Detect which cell encompasses the target text, then output its (x, y) center coordinate. 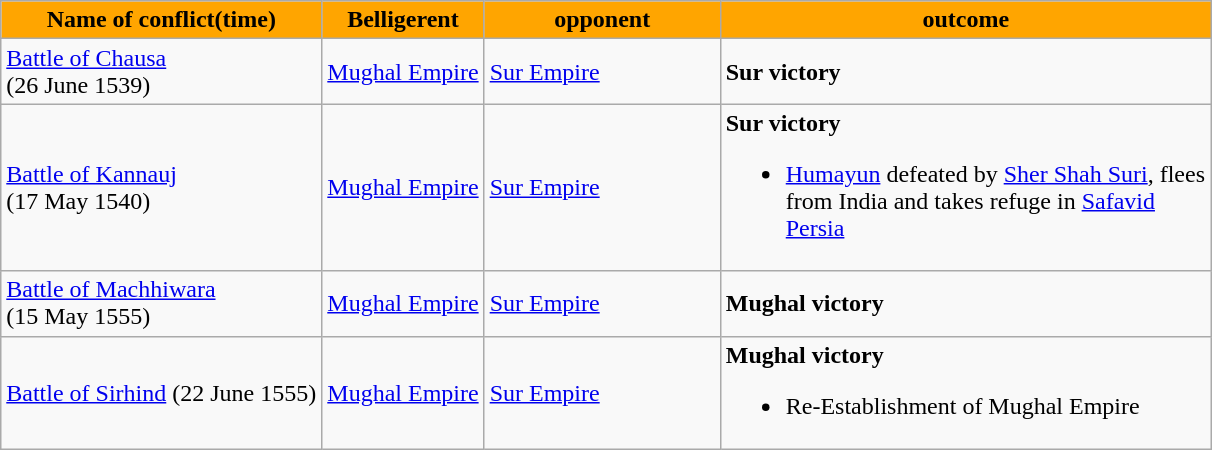
Mughal victory (966, 304)
Mughal victoryRe-Establishment of Mughal Empire (966, 392)
Battle of Sirhind (22 June 1555) (162, 392)
Name of conflict(time) (162, 20)
Sur victoryHumayun defeated by Sher Shah Suri, flees from India and takes refuge in Safavid Persia (966, 188)
Battle of Machhiwara(15 May 1555) (162, 304)
outcome (966, 20)
Battle of Chausa(26 June 1539) (162, 72)
Battle of Kannauj(17 May 1540) (162, 188)
opponent (602, 20)
Belligerent (403, 20)
Sur victory (966, 72)
